Output the [x, y] coordinate of the center of the cell containing the given text.  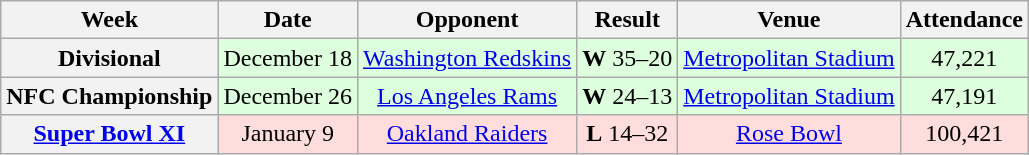
Venue [789, 20]
L 14–32 [628, 134]
Week [110, 20]
Rose Bowl [789, 134]
W 24–13 [628, 96]
Result [628, 20]
Date [288, 20]
December 18 [288, 58]
Attendance [964, 20]
January 9 [288, 134]
Washington Redskins [468, 58]
NFC Championship [110, 96]
Oakland Raiders [468, 134]
47,221 [964, 58]
Divisional [110, 58]
Opponent [468, 20]
Los Angeles Rams [468, 96]
Super Bowl XI [110, 134]
100,421 [964, 134]
W 35–20 [628, 58]
47,191 [964, 96]
December 26 [288, 96]
